Determine the [X, Y] coordinate at the center of the cell enclosing the given text.  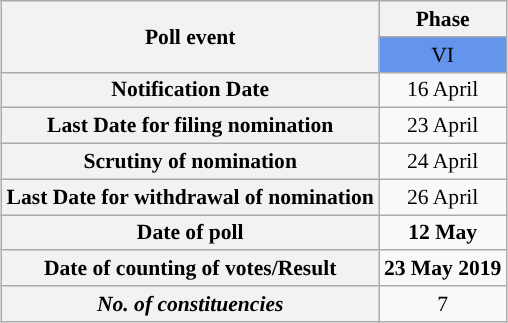
Notification Date [190, 90]
12 May [443, 232]
23 April [443, 126]
Last Date for filing nomination [190, 126]
Date of counting of votes/Result [190, 268]
VI [443, 54]
23 May 2019 [443, 268]
Poll event [190, 36]
7 [443, 304]
Scrutiny of nomination [190, 161]
Date of poll [190, 232]
26 April [443, 197]
16 April [443, 90]
Phase [443, 19]
No. of constituencies [190, 304]
Last Date for withdrawal of nomination [190, 197]
24 April [443, 161]
